Identify which cell holds the provided text, then report its (X, Y) central coordinate. 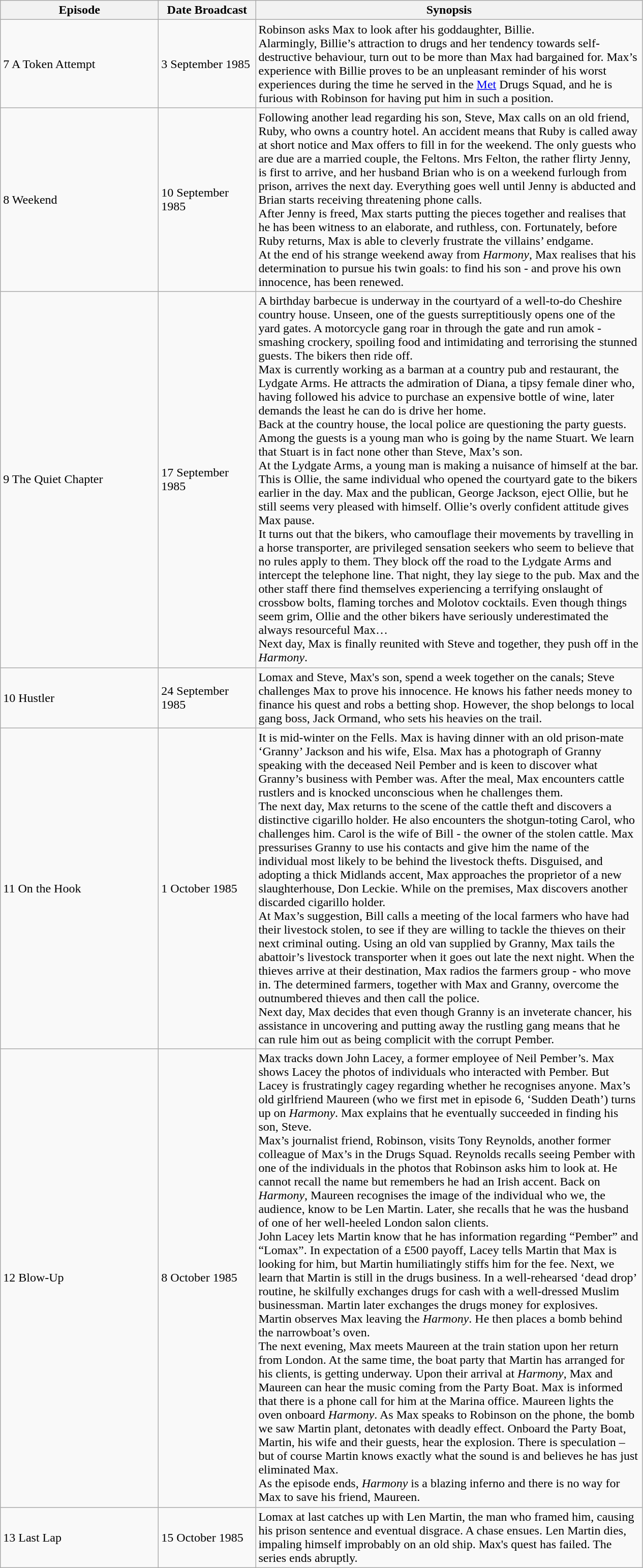
10 Hustler (79, 698)
17 September 1985 (207, 479)
1 October 1985 (207, 888)
7 A Token Attempt (79, 64)
10 September 1985 (207, 200)
8 Weekend (79, 200)
8 October 1985 (207, 1278)
13 Last Lap (79, 1537)
24 September 1985 (207, 698)
3 September 1985 (207, 64)
Date Broadcast (207, 10)
15 October 1985 (207, 1537)
Episode (79, 10)
11 On the Hook (79, 888)
12 Blow-Up (79, 1278)
9 The Quiet Chapter (79, 479)
Synopsis (449, 10)
